Output the (x, y) coordinate of the center of the cell containing the given text.  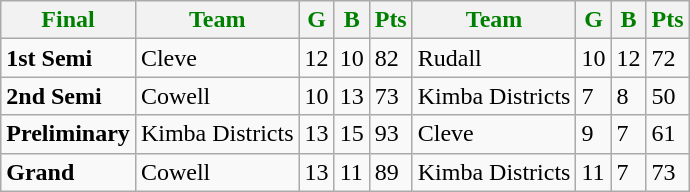
72 (668, 58)
Grand (68, 172)
50 (668, 96)
Final (68, 20)
1st Semi (68, 58)
89 (390, 172)
9 (594, 134)
Preliminary (68, 134)
Rudall (494, 58)
93 (390, 134)
8 (628, 96)
15 (352, 134)
61 (668, 134)
2nd Semi (68, 96)
82 (390, 58)
